Pinpoint the cell where the given text exists, returning its [x, y] midpoint coordinate. 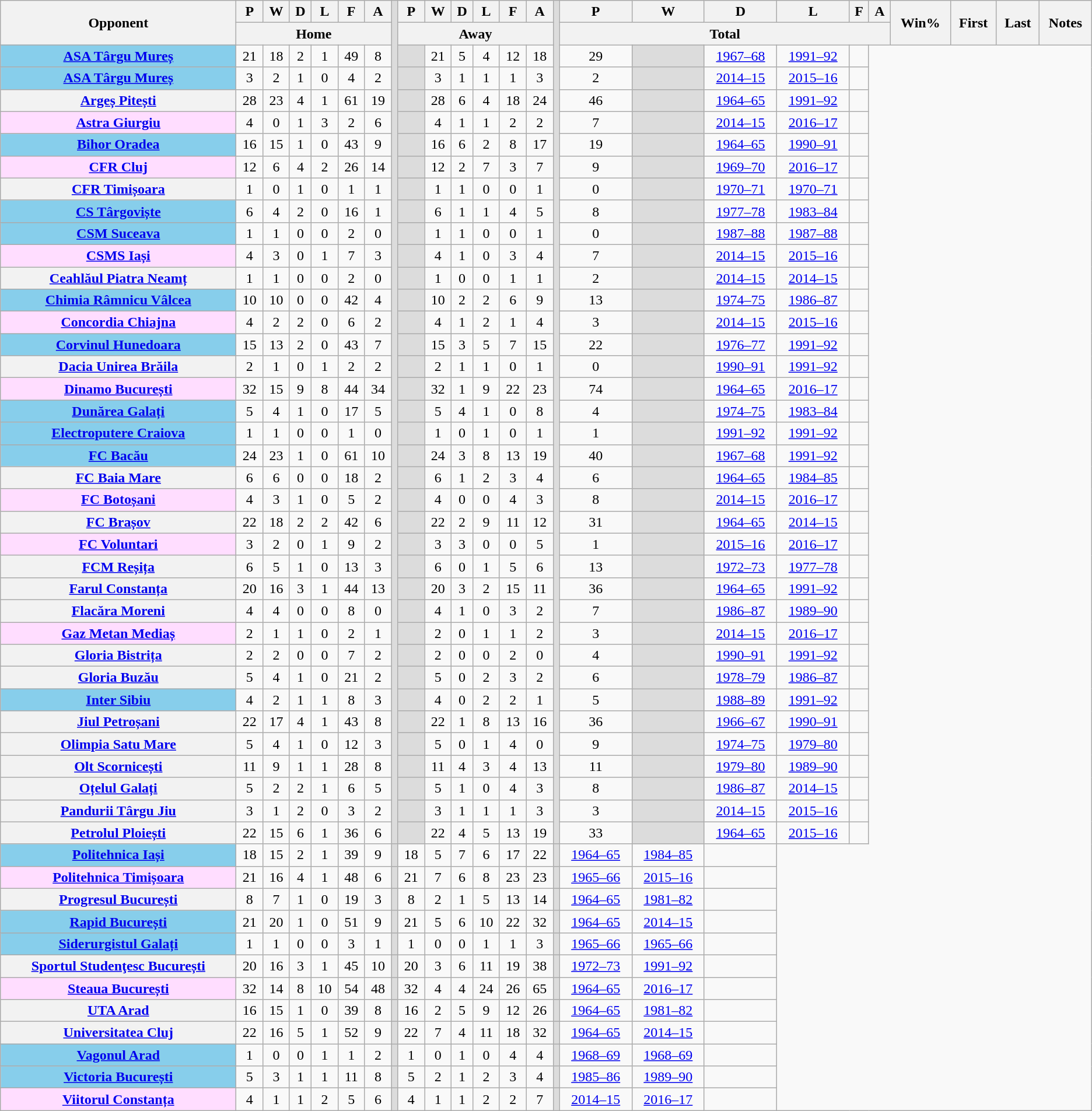
FC Voluntari [118, 544]
Dunărea Galați [118, 411]
Farul Constanța [118, 588]
Steaua București [118, 989]
49 [351, 56]
29 [596, 56]
FC Botoșani [118, 500]
Dacia Unirea Brăila [118, 367]
Progresul București [118, 899]
65 [540, 989]
45 [351, 966]
Total [724, 34]
Olt Scornicești [118, 766]
54 [351, 989]
Last [1018, 23]
34 [378, 389]
Politehnica Timișoara [118, 877]
Gaz Metan Mediaș [118, 633]
1978–79 [740, 678]
Notes [1065, 23]
Opponent [118, 23]
46 [596, 100]
UTA Arad [118, 1011]
1988–89 [740, 700]
Gloria Buzău [118, 678]
Viitorul Constanța [118, 1099]
1969–70 [740, 167]
First [973, 23]
Electroputere Craiova [118, 433]
CSMS Iași [118, 255]
CFR Cluj [118, 167]
FCM Reșița [118, 566]
Gloria Bistrița [118, 656]
Oțelul Galați [118, 788]
31 [596, 522]
Chimia Râmnicu Vâlcea [118, 300]
38 [540, 966]
Concordia Chiajna [118, 323]
FC Bacău [118, 455]
Inter Sibiu [118, 700]
Corvinul Hunedoara [118, 345]
Flacăra Moreni [118, 611]
1985–86 [596, 1077]
Home [314, 34]
CFR Timișoara [118, 189]
Ceahlăul Piatra Neamț [118, 278]
CS Târgoviște [118, 211]
Petrolul Ploiești [118, 833]
Rapid București [118, 921]
52 [351, 1033]
Victoria București [118, 1077]
40 [596, 455]
CSM Suceava [118, 233]
1966–67 [740, 722]
Argeș Pitești [118, 100]
Jiul Petroșani [118, 722]
1976–77 [740, 345]
Pandurii Târgu Jiu [118, 811]
FC Brașov [118, 522]
FC Baia Mare [118, 478]
74 [596, 389]
Sportul Studenţesc București [118, 966]
Politehnica Iași [118, 855]
33 [596, 833]
Away [475, 34]
51 [351, 921]
Dinamo București [118, 389]
Olimpia Satu Mare [118, 744]
Win% [921, 23]
Vagonul Arad [118, 1055]
Siderurgistul Galați [118, 944]
Bihor Oradea [118, 145]
Universitatea Cluj [118, 1033]
Astra Giurgiu [118, 122]
